For the text-containing cell, return its midpoint in (X, Y) coordinate format. 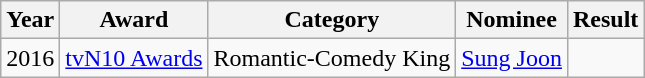
Result (605, 20)
tvN10 Awards (134, 58)
Romantic-Comedy King (332, 58)
Award (134, 20)
Category (332, 20)
2016 (30, 58)
Year (30, 20)
Nominee (512, 20)
Sung Joon (512, 58)
